Search for the cell housing the specified text and yield its (x, y) center coordinate. 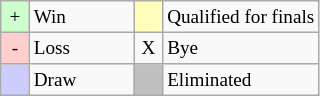
Win (82, 17)
X (148, 48)
- (15, 48)
+ (15, 17)
Qualified for finals (241, 17)
Eliminated (241, 80)
Bye (241, 48)
Draw (82, 80)
Loss (82, 48)
